Search for the cell housing the specified text and yield its (X, Y) center coordinate. 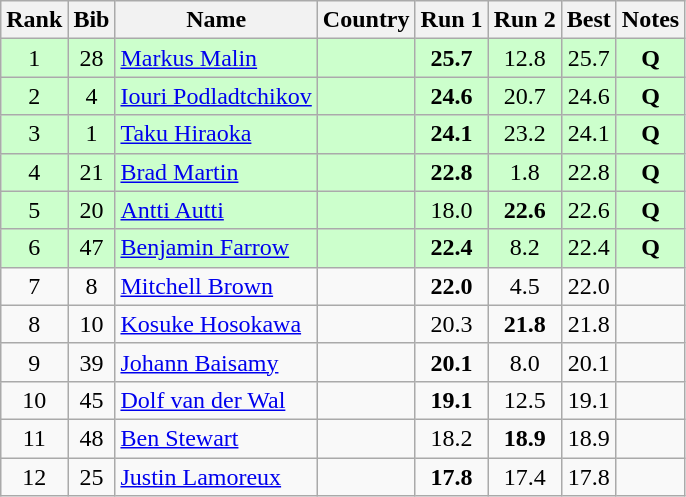
Rank (34, 20)
39 (92, 362)
Name (216, 20)
Antti Autti (216, 210)
25 (92, 477)
48 (92, 438)
18.0 (452, 210)
21 (92, 172)
Kosuke Hosokawa (216, 324)
12.8 (524, 58)
12.5 (524, 400)
23.2 (524, 134)
Run 2 (524, 20)
Taku Hiraoka (216, 134)
12 (34, 477)
45 (92, 400)
6 (34, 248)
20.7 (524, 96)
Johann Baisamy (216, 362)
Bib (92, 20)
Notes (650, 20)
20 (92, 210)
17.4 (524, 477)
Markus Malin (216, 58)
Dolf van der Wal (216, 400)
Best (588, 20)
4.5 (524, 286)
11 (34, 438)
28 (92, 58)
47 (92, 248)
18.2 (452, 438)
8.2 (524, 248)
3 (34, 134)
9 (34, 362)
Country (366, 20)
Iouri Podladtchikov (216, 96)
Brad Martin (216, 172)
Justin Lamoreux (216, 477)
Benjamin Farrow (216, 248)
8.0 (524, 362)
2 (34, 96)
20.3 (452, 324)
Mitchell Brown (216, 286)
Ben Stewart (216, 438)
1.8 (524, 172)
Run 1 (452, 20)
7 (34, 286)
5 (34, 210)
